Capture the cell that displays the provided text and extract its (x, y) central coordinate. 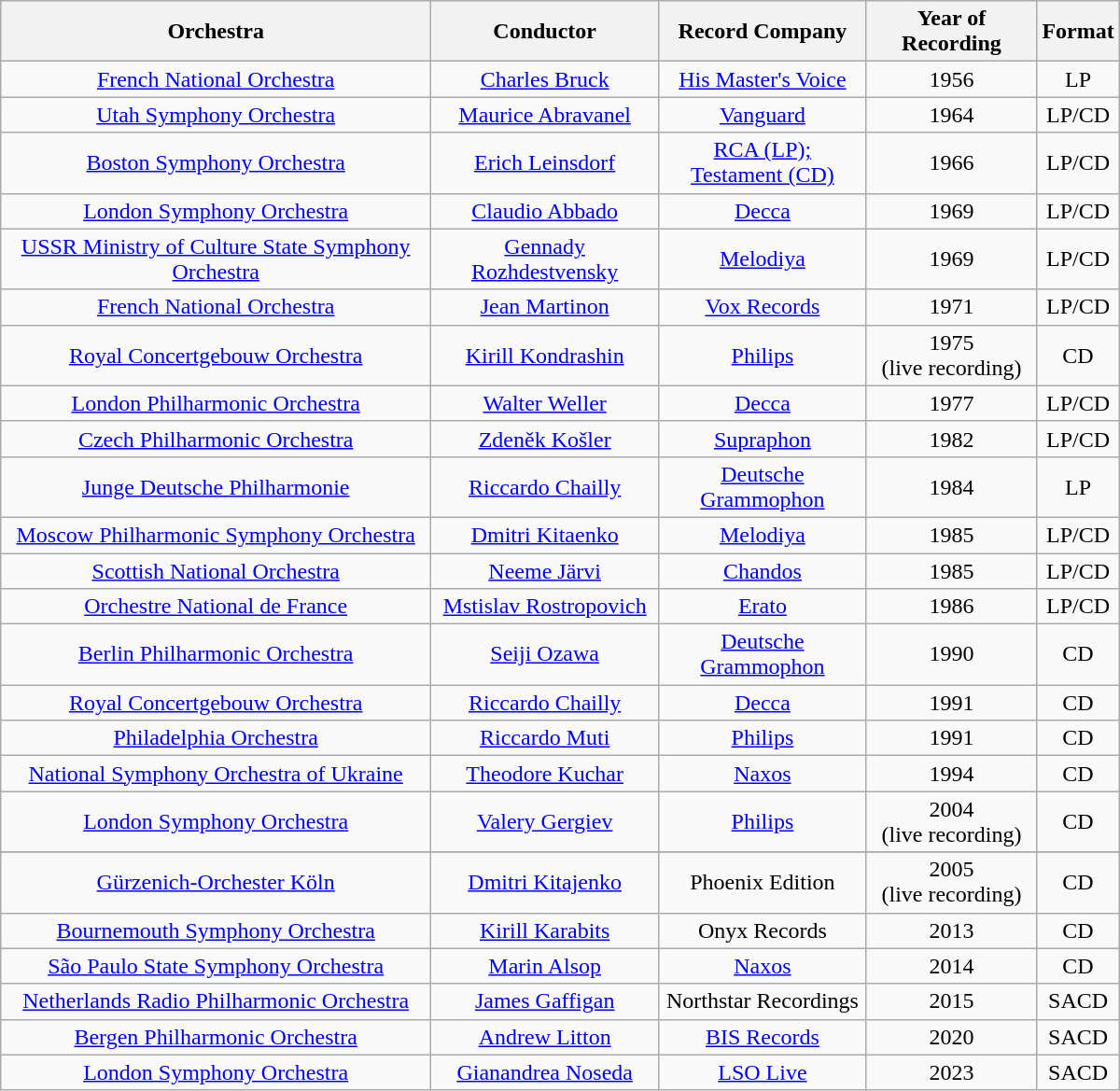
LSO Live (763, 1072)
Moscow Philharmonic Symphony Orchestra (217, 535)
USSR Ministry of Culture State Symphony Orchestra (217, 259)
Marin Alsop (545, 966)
2014 (952, 966)
2013 (952, 930)
Mstislav Rostropovich (545, 607)
Gianandrea Noseda (545, 1072)
Format (1078, 32)
1994 (952, 774)
Walter Weller (545, 403)
Czech Philharmonic Orchestra (217, 439)
Year of Recording (952, 32)
1984 (952, 487)
Seiji Ozawa (545, 655)
Bournemouth Symphony Orchestra (217, 930)
1982 (952, 439)
Supraphon (763, 439)
Valery Gergiev (545, 821)
1977 (952, 403)
Scottish National Orchestra (217, 570)
Netherlands Radio Philharmonic Orchestra (217, 1001)
RCA (LP);Testament (CD) (763, 162)
Junge Deutsche Philharmonie (217, 487)
Conductor (545, 32)
Zdeněk Košler (545, 439)
London Philharmonic Orchestra (217, 403)
Vanguard (763, 115)
Riccardo Muti (545, 738)
Chandos (763, 570)
Gennady Rozhdestvensky (545, 259)
1975(live recording) (952, 355)
Bergen Philharmonic Orchestra (217, 1037)
Neeme Järvi (545, 570)
Theodore Kuchar (545, 774)
Onyx Records (763, 930)
Erato (763, 607)
São Paulo State Symphony Orchestra (217, 966)
1956 (952, 79)
Phoenix Edition (763, 883)
2015 (952, 1001)
Gürzenich-Orchester Köln (217, 883)
1990 (952, 655)
National Symphony Orchestra of Ukraine (217, 774)
Orchestre National de France (217, 607)
Kirill Karabits (545, 930)
Orchestra (217, 32)
Utah Symphony Orchestra (217, 115)
Record Company (763, 32)
1986 (952, 607)
Berlin Philharmonic Orchestra (217, 655)
Dmitri Kitaenko (545, 535)
His Master's Voice (763, 79)
Vox Records (763, 307)
1964 (952, 115)
1971 (952, 307)
Kirill Kondrashin (545, 355)
Jean Martinon (545, 307)
Boston Symphony Orchestra (217, 162)
2020 (952, 1037)
2005(live recording) (952, 883)
Erich Leinsdorf (545, 162)
Charles Bruck (545, 79)
2023 (952, 1072)
1966 (952, 162)
Dmitri Kitajenko (545, 883)
James Gaffigan (545, 1001)
Philadelphia Orchestra (217, 738)
Claudio Abbado (545, 211)
Maurice Abravanel (545, 115)
2004(live recording) (952, 821)
BIS Records (763, 1037)
Andrew Litton (545, 1037)
Northstar Recordings (763, 1001)
